Pinpoint the cell where the given text exists, returning its [x, y] midpoint coordinate. 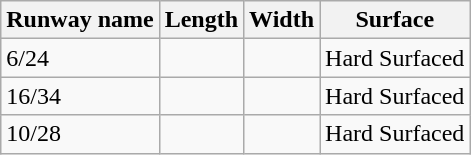
10/28 [80, 134]
Surface [395, 20]
6/24 [80, 58]
Length [201, 20]
Runway name [80, 20]
Width [282, 20]
16/34 [80, 96]
